For the text-containing cell, return its midpoint in (X, Y) coordinate format. 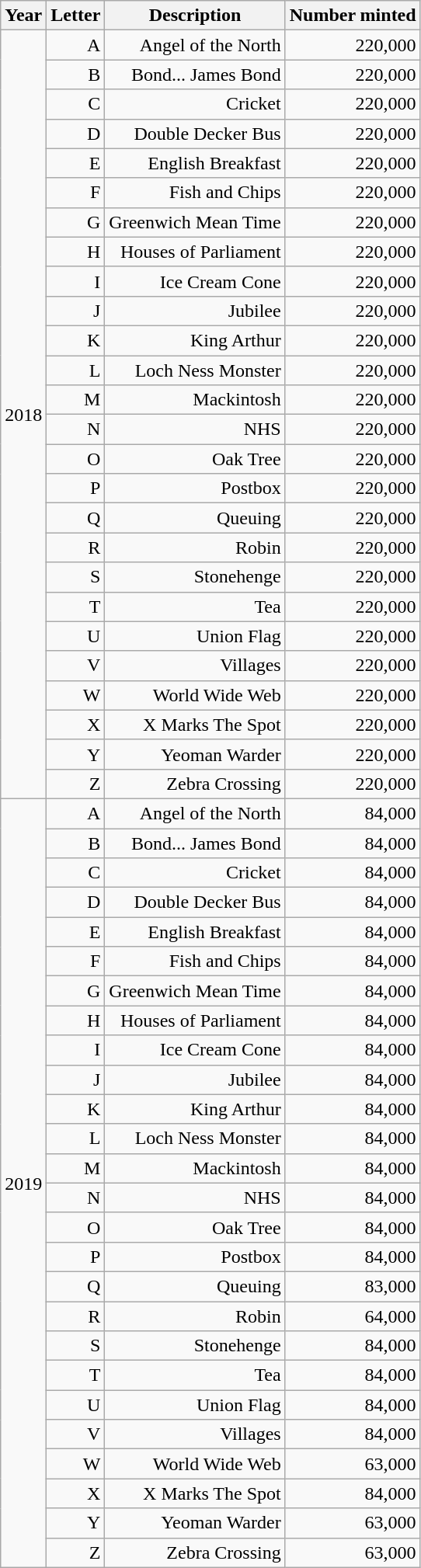
2019 (23, 1183)
Letter (76, 16)
Year (23, 16)
83,000 (353, 1286)
Number minted (353, 16)
Description (195, 16)
2018 (23, 415)
64,000 (353, 1316)
